Pinpoint the cell where the given text exists, returning its (X, Y) midpoint coordinate. 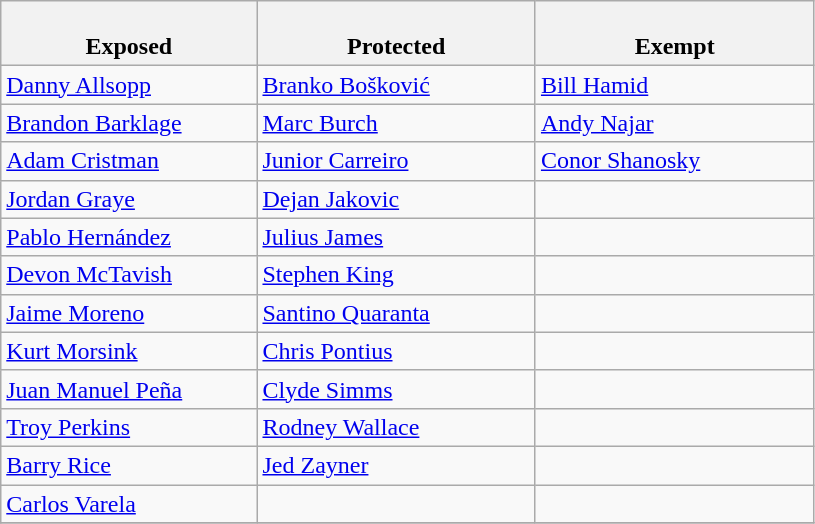
Pablo Hernández (129, 237)
Exposed (129, 34)
Troy Perkins (129, 427)
Danny Allsopp (129, 85)
Adam Cristman (129, 161)
Stephen King (396, 275)
Andy Najar (674, 123)
Bill Hamid (674, 85)
Marc Burch (396, 123)
Devon McTavish (129, 275)
Kurt Morsink (129, 351)
Branko Bošković (396, 85)
Barry Rice (129, 465)
Conor Shanosky (674, 161)
Julius James (396, 237)
Jaime Moreno (129, 313)
Juan Manuel Peña (129, 389)
Rodney Wallace (396, 427)
Chris Pontius (396, 351)
Carlos Varela (129, 503)
Dejan Jakovic (396, 199)
Junior Carreiro (396, 161)
Jordan Graye (129, 199)
Jed Zayner (396, 465)
Protected (396, 34)
Exempt (674, 34)
Brandon Barklage (129, 123)
Clyde Simms (396, 389)
Santino Quaranta (396, 313)
